Return (X, Y) of the center of cell containing provided text 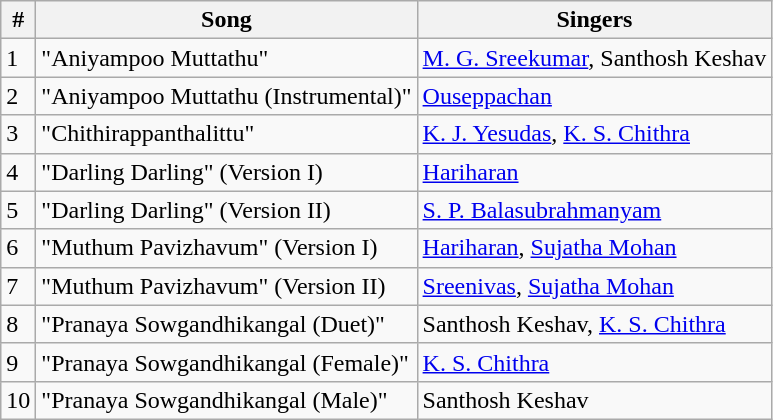
Santhosh Keshav (594, 400)
K. J. Yesudas, K. S. Chithra (594, 134)
"Darling Darling" (Version I) (226, 172)
Sreenivas, Sujatha Mohan (594, 286)
Ouseppachan (594, 96)
10 (18, 400)
6 (18, 248)
# (18, 20)
"Pranaya Sowgandhikangal (Female)" (226, 362)
"Pranaya Sowgandhikangal (Duet)" (226, 324)
4 (18, 172)
7 (18, 286)
"Chithirappanthalittu" (226, 134)
S. P. Balasubrahmanyam (594, 210)
M. G. Sreekumar, Santhosh Keshav (594, 58)
"Darling Darling" (Version II) (226, 210)
3 (18, 134)
"Muthum Pavizhavum" (Version I) (226, 248)
Hariharan (594, 172)
K. S. Chithra (594, 362)
"Muthum Pavizhavum" (Version II) (226, 286)
2 (18, 96)
Santhosh Keshav, K. S. Chithra (594, 324)
8 (18, 324)
9 (18, 362)
Singers (594, 20)
Song (226, 20)
1 (18, 58)
5 (18, 210)
Hariharan, Sujatha Mohan (594, 248)
"Pranaya Sowgandhikangal (Male)" (226, 400)
"Aniyampoo Muttathu (Instrumental)" (226, 96)
"Aniyampoo Muttathu" (226, 58)
